Determine the [X, Y] coordinate at the center of the cell enclosing the given text.  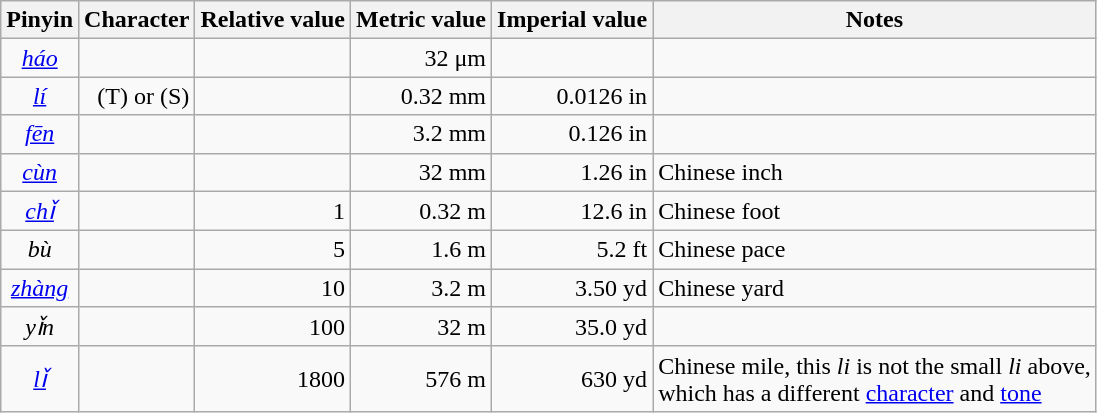
Metric value [422, 20]
Notes [875, 20]
1.26 in [572, 172]
Character [137, 20]
Chinese foot [875, 211]
35.0 yd [572, 327]
Pinyin [40, 20]
zhàng [40, 288]
100 [273, 327]
lǐ [40, 378]
Chinese pace [875, 250]
5 [273, 250]
Chinese yard [875, 288]
cùn [40, 172]
fēn [40, 134]
1 [273, 211]
bù [40, 250]
háo [40, 58]
lí [40, 96]
576 m [422, 378]
Imperial value [572, 20]
3.2 m [422, 288]
Chinese mile, this li is not the small li above, which has a different character and tone [875, 378]
chǐ [40, 211]
Relative value [273, 20]
0.0126 in [572, 96]
10 [273, 288]
5.2 ft [572, 250]
630 yd [572, 378]
12.6 in [572, 211]
1.6 m [422, 250]
0.126 in [572, 134]
32 mm [422, 172]
32 m [422, 327]
3.2 mm [422, 134]
0.32 mm [422, 96]
1800 [273, 378]
32 μm [422, 58]
Chinese inch [875, 172]
3.50 yd [572, 288]
yǐn [40, 327]
0.32 m [422, 211]
(T) or (S) [137, 96]
